Detect which cell encompasses the target text, then output its [x, y] center coordinate. 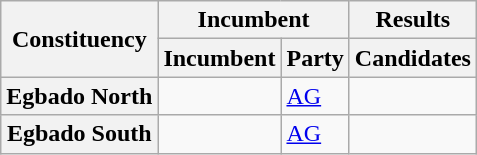
Constituency [80, 39]
Party [315, 58]
Egbado South [80, 134]
Egbado North [80, 96]
Candidates [412, 58]
Results [412, 20]
